Return the (X, Y) coordinate for the center point of the cell that contains the specified text.  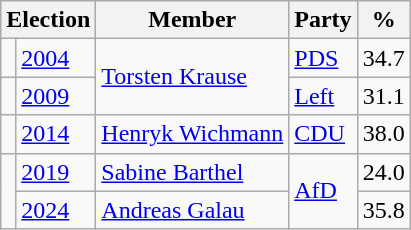
Member (192, 20)
Party (323, 20)
% (384, 20)
Torsten Krause (192, 77)
Election (48, 20)
38.0 (384, 134)
2024 (56, 210)
35.8 (384, 210)
Left (323, 96)
34.7 (384, 58)
PDS (323, 58)
2014 (56, 134)
Sabine Barthel (192, 172)
CDU (323, 134)
31.1 (384, 96)
2019 (56, 172)
Henryk Wichmann (192, 134)
Andreas Galau (192, 210)
AfD (323, 191)
2009 (56, 96)
24.0 (384, 172)
2004 (56, 58)
